Locate the cell with the specified text and output its [X, Y] center coordinate. 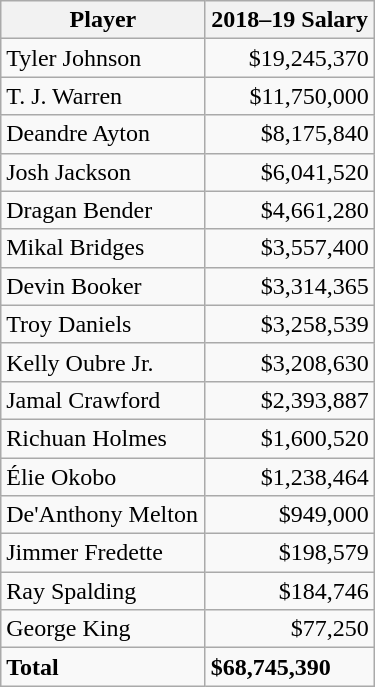
Player [103, 20]
Devin Booker [103, 286]
$19,245,370 [290, 58]
Dragan Bender [103, 210]
$184,746 [290, 591]
$11,750,000 [290, 96]
$3,314,365 [290, 286]
De'Anthony Melton [103, 515]
Deandre Ayton [103, 134]
Élie Okobo [103, 477]
2018–19 Salary [290, 20]
$77,250 [290, 629]
$3,557,400 [290, 248]
$6,041,520 [290, 172]
Mikal Bridges [103, 248]
$4,661,280 [290, 210]
$1,600,520 [290, 438]
$949,000 [290, 515]
George King [103, 629]
Tyler Johnson [103, 58]
$198,579 [290, 553]
$3,258,539 [290, 324]
Kelly Oubre Jr. [103, 362]
$8,175,840 [290, 134]
Jimmer Fredette [103, 553]
Richuan Holmes [103, 438]
Total [103, 667]
T. J. Warren [103, 96]
Ray Spalding [103, 591]
$1,238,464 [290, 477]
Troy Daniels [103, 324]
Jamal Crawford [103, 400]
$68,745,390 [290, 667]
$3,208,630 [290, 362]
Josh Jackson [103, 172]
$2,393,887 [290, 400]
